From the cell containing the given text, extract its center point as (x, y) coordinate. 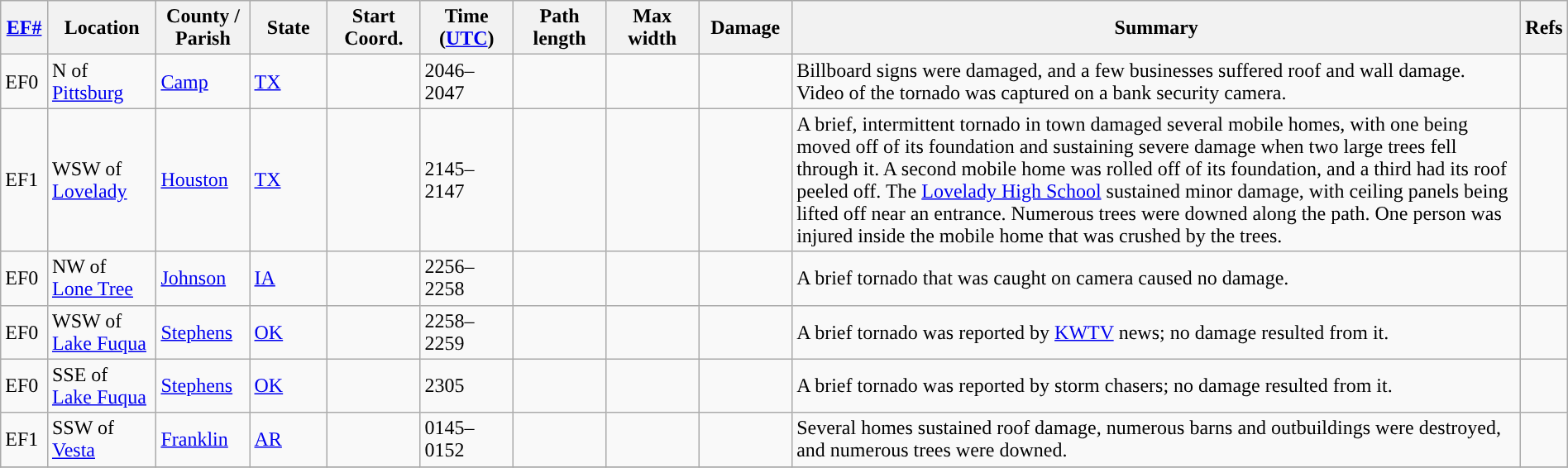
N of Pittsburg (101, 81)
Time (UTC) (466, 28)
Location (101, 28)
Several homes sustained roof damage, numerous barns and outbuildings were destroyed, and numerous trees were downed. (1156, 440)
SSW of Vesta (101, 440)
Damage (746, 28)
County / Parish (203, 28)
Johnson (203, 278)
Camp (203, 81)
A brief tornado was reported by storm chasers; no damage resulted from it. (1156, 385)
SSE of Lake Fuqua (101, 385)
Refs (1544, 28)
WSW of Lake Fuqua (101, 332)
AR (289, 440)
NW of Lone Tree (101, 278)
Summary (1156, 28)
0145–0152 (466, 440)
2046–2047 (466, 81)
WSW of Lovelady (101, 180)
Houston (203, 180)
IA (289, 278)
2305 (466, 385)
Max width (653, 28)
Billboard signs were damaged, and a few businesses suffered roof and wall damage. Video of the tornado was captured on a bank security camera. (1156, 81)
2258–2259 (466, 332)
EF# (25, 28)
State (289, 28)
2256–2258 (466, 278)
Start Coord. (374, 28)
2145–2147 (466, 180)
Path length (559, 28)
Franklin (203, 440)
A brief tornado that was caught on camera caused no damage. (1156, 278)
A brief tornado was reported by KWTV news; no damage resulted from it. (1156, 332)
